Locate the cell with the specified text and output its (X, Y) center coordinate. 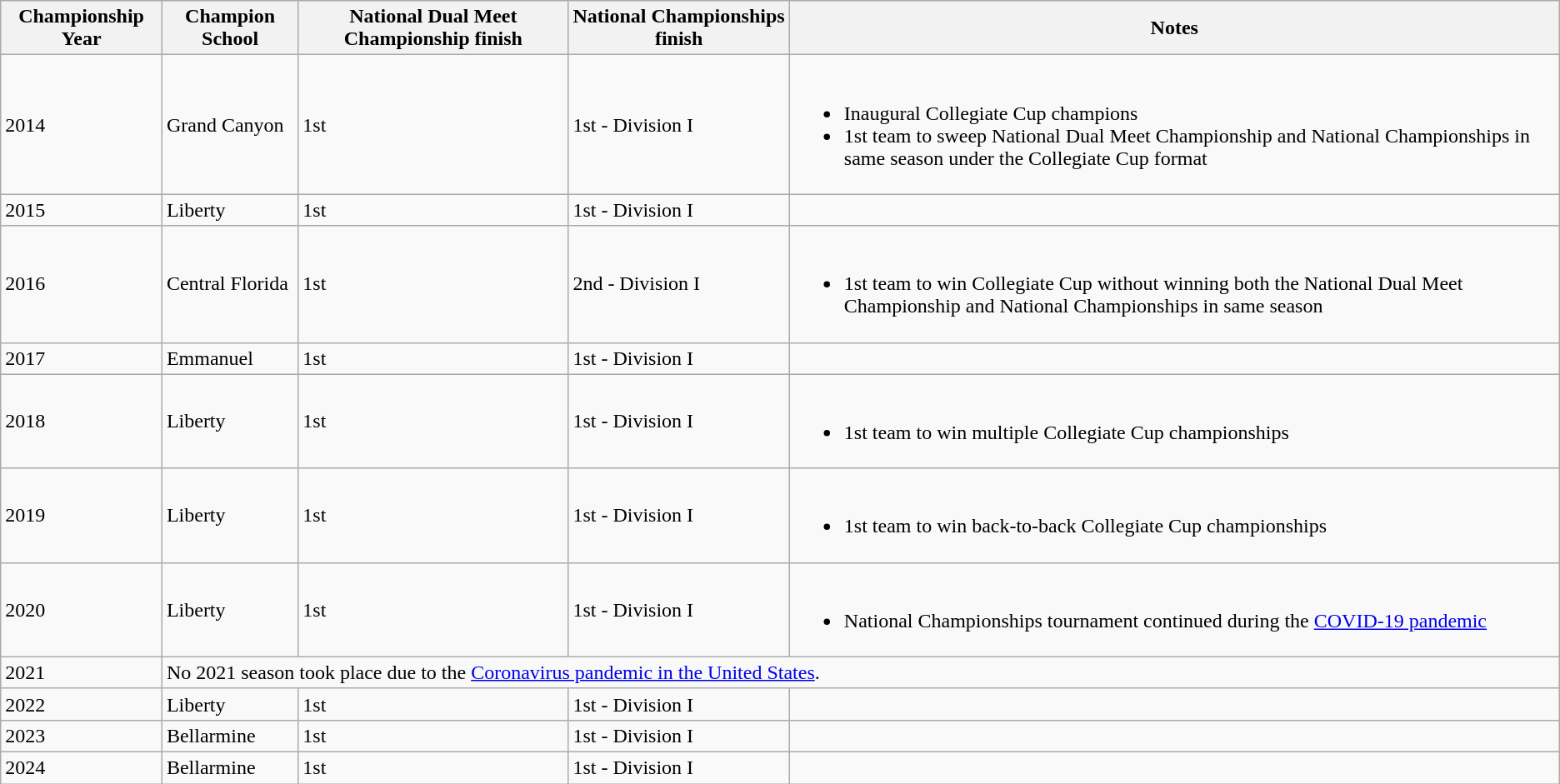
2015 (82, 210)
2021 (82, 672)
Champion School (230, 28)
No 2021 season took place due to the Coronavirus pandemic in the United States. (860, 672)
1st team to win Collegiate Cup without winning both the National Dual Meet Championship and National Championships in same season (1174, 284)
2019 (82, 515)
Championship Year (82, 28)
Central Florida (230, 284)
National Dual Meet Championship finish (433, 28)
1st team to win multiple Collegiate Cup championships (1174, 422)
National Championships finish (678, 28)
2016 (82, 284)
2018 (82, 422)
Notes (1174, 28)
2023 (82, 736)
2020 (82, 610)
2022 (82, 704)
2024 (82, 767)
2017 (82, 358)
2014 (82, 125)
1st team to win back-to-back Collegiate Cup championships (1174, 515)
2nd - Division I (678, 284)
Emmanuel (230, 358)
Grand Canyon (230, 125)
National Championships tournament continued during the COVID-19 pandemic (1174, 610)
